Pinpoint the cell where the given text exists, returning its [x, y] midpoint coordinate. 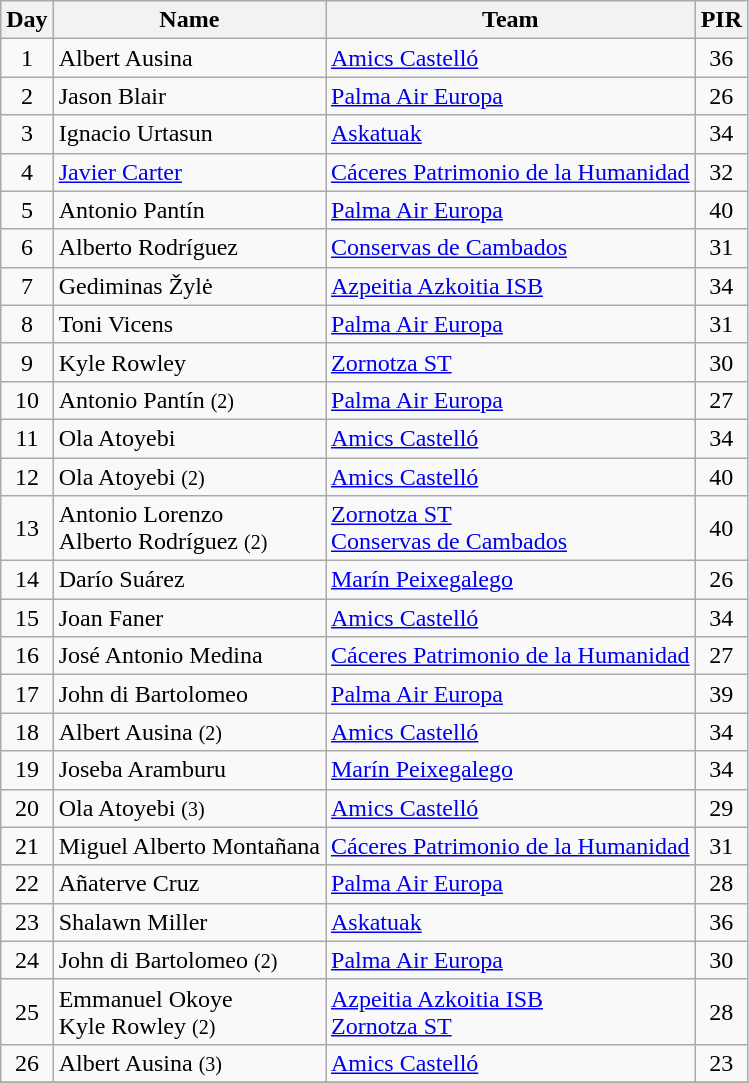
Day [27, 20]
PIR [721, 20]
Albert Ausina (2) [189, 732]
14 [27, 580]
Alberto Rodríguez [189, 248]
18 [27, 732]
Javier Carter [189, 172]
Joseba Aramburu [189, 770]
5 [27, 210]
Zornotza ST [511, 362]
Gediminas Žylė [189, 286]
Añaterve Cruz [189, 884]
Ola Atoyebi (3) [189, 808]
Shalawn Miller [189, 922]
Antonio Pantín (2) [189, 400]
Name [189, 20]
Albert Ausina [189, 58]
24 [27, 960]
39 [721, 694]
Darío Suárez [189, 580]
20 [27, 808]
25 [27, 1012]
22 [27, 884]
Miguel Alberto Montañana [189, 846]
16 [27, 656]
John di Bartolomeo (2) [189, 960]
17 [27, 694]
12 [27, 477]
José Antonio Medina [189, 656]
Antonio Pantín [189, 210]
15 [27, 618]
Emmanuel Okoye Kyle Rowley (2) [189, 1012]
11 [27, 438]
John di Bartolomeo [189, 694]
6 [27, 248]
Azpeitia Azkoitia ISBZornotza ST [511, 1012]
Jason Blair [189, 96]
Ola Atoyebi (2) [189, 477]
1 [27, 58]
Antonio Lorenzo Alberto Rodríguez (2) [189, 528]
Joan Faner [189, 618]
2 [27, 96]
13 [27, 528]
Team [511, 20]
9 [27, 362]
7 [27, 286]
32 [721, 172]
29 [721, 808]
Azpeitia Azkoitia ISB [511, 286]
21 [27, 846]
Conservas de Cambados [511, 248]
10 [27, 400]
Ola Atoyebi [189, 438]
Toni Vicens [189, 324]
Ignacio Urtasun [189, 134]
19 [27, 770]
Kyle Rowley [189, 362]
Zornotza STConservas de Cambados [511, 528]
Albert Ausina (3) [189, 1063]
8 [27, 324]
3 [27, 134]
4 [27, 172]
